Capture the cell that displays the provided text and extract its [x, y] central coordinate. 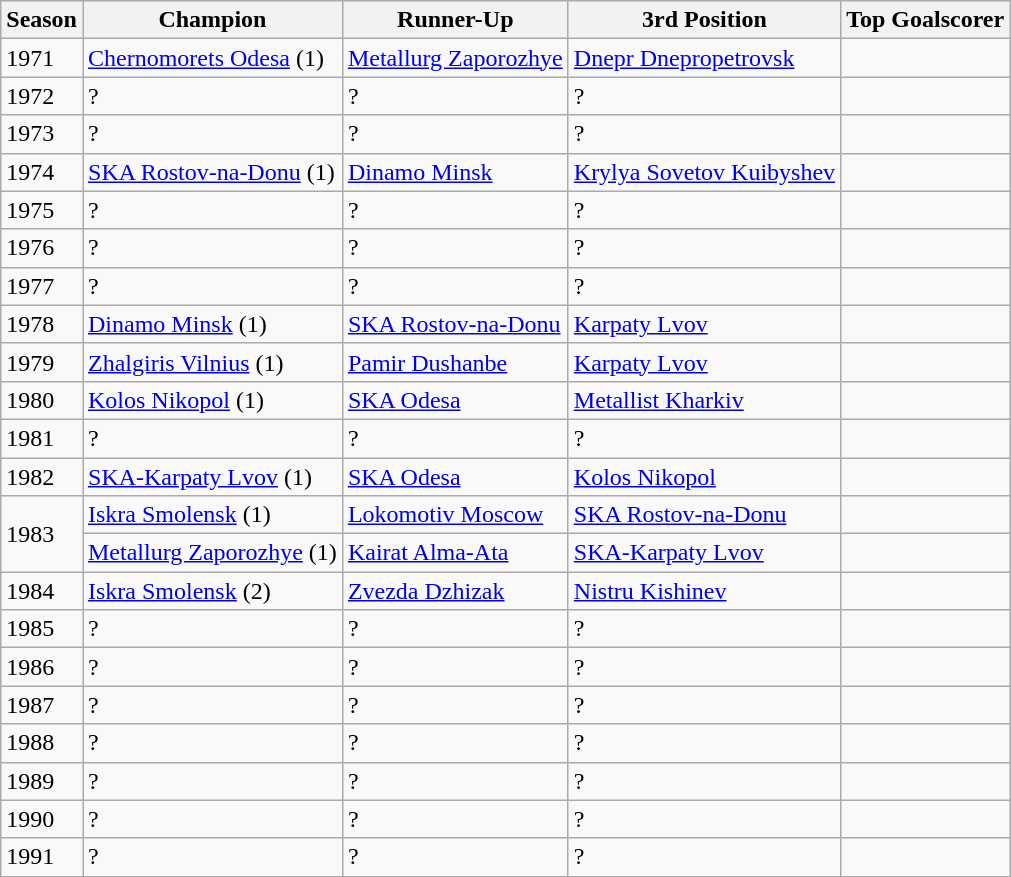
1972 [42, 96]
Metallist Kharkiv [704, 400]
1973 [42, 134]
1978 [42, 324]
Nistru Kishinev [704, 591]
Kairat Alma-Ata [455, 553]
1989 [42, 781]
Metallurg Zaporozhye [455, 58]
Zhalgiris Vilnius (1) [212, 362]
Kolos Nikopol [704, 477]
1984 [42, 591]
1985 [42, 629]
Iskra Smolensk (2) [212, 591]
1982 [42, 477]
Top Goalscorer [926, 20]
SKA-Karpaty Lvov (1) [212, 477]
Zvezda Dzhizak [455, 591]
1974 [42, 172]
1983 [42, 534]
Dnepr Dnepropetrovsk [704, 58]
1980 [42, 400]
Champion [212, 20]
Iskra Smolensk (1) [212, 515]
1979 [42, 362]
1977 [42, 286]
1986 [42, 667]
Runner-Up [455, 20]
1981 [42, 438]
1976 [42, 248]
1971 [42, 58]
1991 [42, 857]
Kolos Nikopol (1) [212, 400]
1987 [42, 705]
SKA Rostov-na-Donu (1) [212, 172]
Chernomorets Odesa (1) [212, 58]
Season [42, 20]
Lokomotiv Moscow [455, 515]
1988 [42, 743]
1990 [42, 819]
Metallurg Zaporozhye (1) [212, 553]
Dinamo Minsk (1) [212, 324]
Krylya Sovetov Kuibyshev [704, 172]
SKA-Karpaty Lvov [704, 553]
1975 [42, 210]
Pamir Dushanbe [455, 362]
3rd Position [704, 20]
Dinamo Minsk [455, 172]
